Determine the [x, y] coordinate at the center of the cell enclosing the given text.  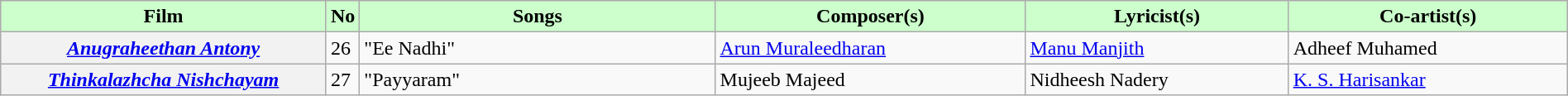
"Ee Nadhi" [538, 48]
Co-artist(s) [1427, 17]
K. S. Harisankar [1427, 79]
No [342, 17]
Film [164, 17]
Arun Muraleedharan [870, 48]
Composer(s) [870, 17]
Manu Manjith [1157, 48]
Songs [538, 17]
"Payyaram" [538, 79]
Mujeeb Majeed [870, 79]
Anugraheethan Antony [164, 48]
Lyricist(s) [1157, 17]
Nidheesh Nadery [1157, 79]
26 [342, 48]
27 [342, 79]
Adheef Muhamed [1427, 48]
Thinkalazhcha Nishchayam [164, 79]
